Locate the cell with the specified text and output its [X, Y] center coordinate. 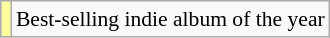
Best-selling indie album of the year [170, 19]
